Identify which cell holds the provided text, then report its [X, Y] central coordinate. 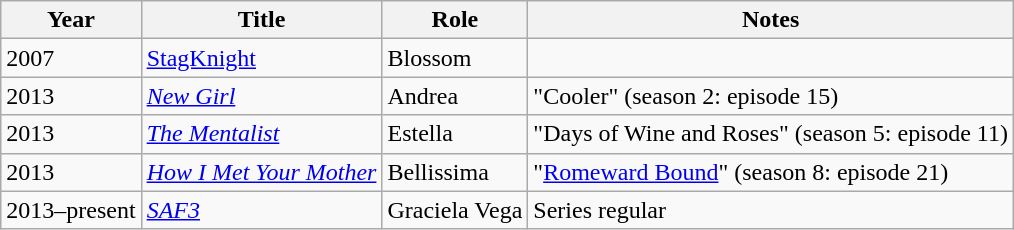
The Mentalist [262, 134]
StagKnight [262, 58]
2013–present [71, 210]
How I Met Your Mother [262, 172]
Notes [771, 20]
Blossom [455, 58]
"Cooler" (season 2: episode 15) [771, 96]
"Romeward Bound" (season 8: episode 21) [771, 172]
Role [455, 20]
Series regular [771, 210]
Andrea [455, 96]
New Girl [262, 96]
"Days of Wine and Roses" (season 5: episode 11) [771, 134]
2007 [71, 58]
Bellissima [455, 172]
Year [71, 20]
Graciela Vega [455, 210]
Estella [455, 134]
SAF3 [262, 210]
Title [262, 20]
